Locate the cell with the specified text and output its [X, Y] center coordinate. 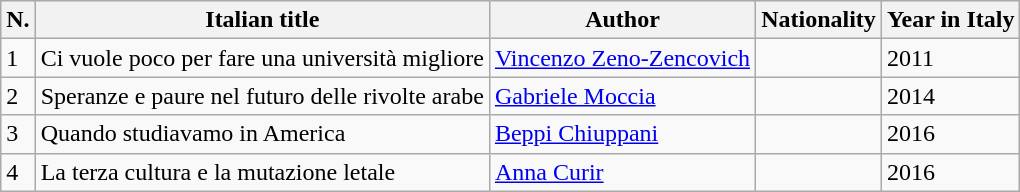
4 [18, 172]
2014 [950, 96]
Author [622, 20]
Gabriele Moccia [622, 96]
Quando studiavamo in America [262, 134]
La terza cultura e la mutazione letale [262, 172]
1 [18, 58]
Year in Italy [950, 20]
2011 [950, 58]
Anna Curir [622, 172]
Vincenzo Zeno-Zencovich [622, 58]
N. [18, 20]
Italian title [262, 20]
Beppi Chiuppani [622, 134]
3 [18, 134]
Nationality [819, 20]
Speranze e paure nel futuro delle rivolte arabe [262, 96]
2 [18, 96]
Ci vuole poco per fare una università migliore [262, 58]
